Provide the (X, Y) coordinate of the cell's center where the given text is located.  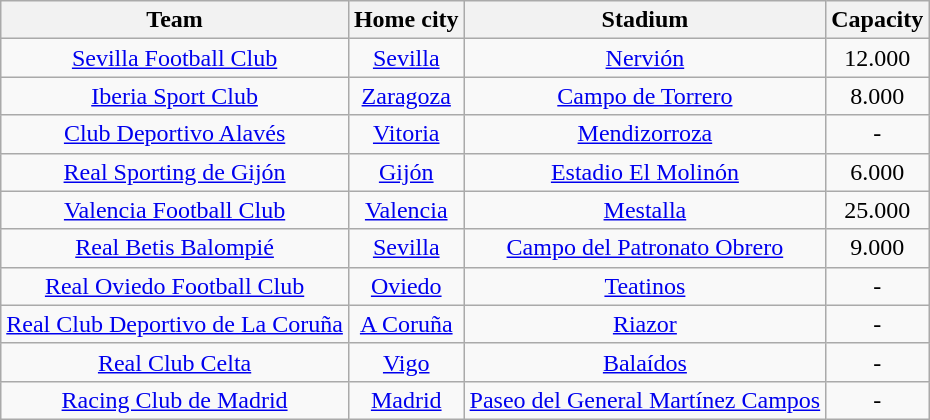
Teatinos (645, 286)
Real Betis Balompié (175, 248)
9.000 (878, 248)
12.000 (878, 58)
25.000 (878, 210)
Campo de Torrero (645, 96)
Nervión (645, 58)
Vitoria (406, 134)
Real Sporting de Gijón (175, 172)
8.000 (878, 96)
Racing Club de Madrid (175, 400)
Home city (406, 20)
Real Club Deportivo de La Coruña (175, 324)
Zaragoza (406, 96)
Madrid (406, 400)
Capacity (878, 20)
Iberia Sport Club (175, 96)
Real Oviedo Football Club (175, 286)
6.000 (878, 172)
Valencia Football Club (175, 210)
Gijón (406, 172)
Oviedo (406, 286)
Balaídos (645, 362)
Real Club Celta (175, 362)
Campo del Patronato Obrero (645, 248)
Mestalla (645, 210)
Riazor (645, 324)
Stadium (645, 20)
Club Deportivo Alavés (175, 134)
Paseo del General Martínez Campos (645, 400)
Estadio El Molinón (645, 172)
Team (175, 20)
A Coruña (406, 324)
Valencia (406, 210)
Mendizorroza (645, 134)
Vigo (406, 362)
Sevilla Football Club (175, 58)
